Find where the given text appears and provide that cell's center as (X, Y) coordinate. 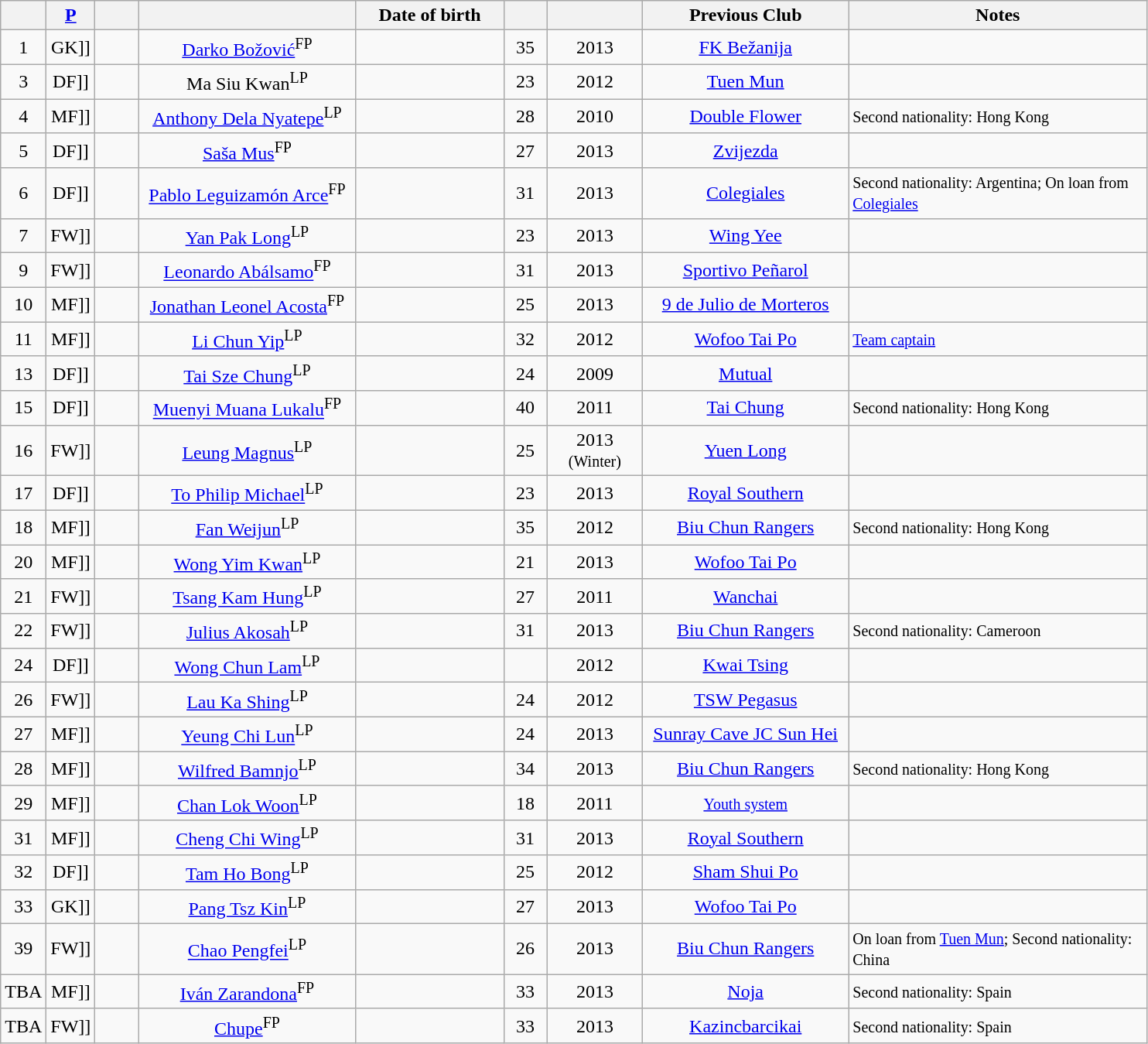
Wanchai (746, 596)
9 (23, 271)
Julius AkosahLP (248, 632)
11 (23, 339)
Notes (998, 15)
Colegiales (746, 193)
Date of birth (430, 15)
Lau Ka ShingLP (248, 700)
Noja (746, 992)
Tai Chung (746, 409)
P (71, 15)
Tsang Kam HungLP (248, 596)
13 (23, 373)
Youth system (746, 803)
Leung MagnusLP (248, 450)
Yan Pak LongLP (248, 235)
9 de Julio de Morteros (746, 305)
Second nationality: Cameroon (998, 632)
Double Flower (746, 116)
Wilfred BamnjoLP (248, 769)
10 (23, 305)
Pablo Leguizamón ArceFP (248, 193)
4 (23, 116)
Cheng Chi WingLP (248, 837)
Muenyi Muana LukaluFP (248, 409)
Iván ZarandonaFP (248, 992)
20 (23, 562)
Kwai Tsing (746, 666)
2010 (595, 116)
Pang Tsz KinLP (248, 907)
FK Bežanija (746, 48)
15 (23, 409)
Sunray Cave JC Sun Hei (746, 734)
Saša MusFP (248, 150)
Chao PengfeiLP (248, 949)
Wing Yee (746, 235)
On loan from Tuen Mun; Second nationality: China (998, 949)
Mutual (746, 373)
34 (525, 769)
7 (23, 235)
Ma Siu KwanLP (248, 82)
Leonardo AbálsamoFP (248, 271)
22 (23, 632)
Previous Club (746, 15)
TSW Pegasus (746, 700)
Team captain (998, 339)
Jonathan Leonel AcostaFP (248, 305)
Zvijezda (746, 150)
Yeung Chi LunLP (248, 734)
2009 (595, 373)
Fan WeijunLP (248, 528)
ChupeFP (248, 1026)
Sportivo Peñarol (746, 271)
Tam Ho BongLP (248, 873)
Wong Yim KwanLP (248, 562)
3 (23, 82)
39 (23, 949)
Darko BožovićFP (248, 48)
1 (23, 48)
6 (23, 193)
Anthony Dela NyatepeLP (248, 116)
2013 (Winter) (595, 450)
Wong Chun LamLP (248, 666)
Li Chun YipLP (248, 339)
29 (23, 803)
Kazincbarcikai (746, 1026)
Chan Lok WoonLP (248, 803)
Second nationality: Argentina; On loan from Colegiales (998, 193)
Sham Shui Po (746, 873)
5 (23, 150)
Tai Sze ChungLP (248, 373)
Yuen Long (746, 450)
17 (23, 492)
To Philip MichaelLP (248, 492)
16 (23, 450)
Tuen Mun (746, 82)
40 (525, 409)
